Capture the cell that displays the provided text and extract its [X, Y] central coordinate. 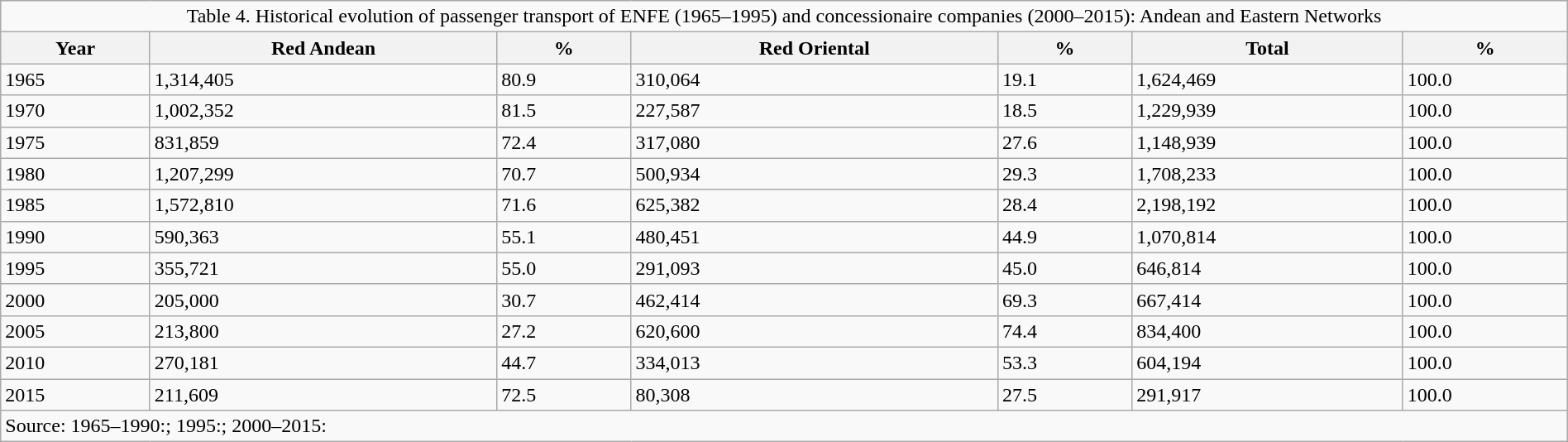
667,414 [1267, 300]
227,587 [815, 111]
19.1 [1064, 79]
80,308 [815, 395]
625,382 [815, 205]
831,859 [323, 142]
Table 4. Historical evolution of passenger transport of ENFE (1965–1995) and concessionaire companies (2000–2015): Andean and Eastern Networks [784, 17]
27.5 [1064, 395]
Source: 1965–1990:; 1995:; 2000–2015: [784, 426]
1985 [76, 205]
72.4 [564, 142]
1,229,939 [1267, 111]
646,814 [1267, 268]
Red Andean [323, 48]
44.9 [1064, 237]
1970 [76, 111]
620,600 [815, 331]
310,064 [815, 79]
55.1 [564, 237]
27.2 [564, 331]
53.3 [1064, 363]
2010 [76, 363]
2000 [76, 300]
Year [76, 48]
80.9 [564, 79]
1975 [76, 142]
834,400 [1267, 331]
291,093 [815, 268]
2015 [76, 395]
Red Oriental [815, 48]
213,800 [323, 331]
590,363 [323, 237]
2005 [76, 331]
81.5 [564, 111]
1995 [76, 268]
480,451 [815, 237]
Total [1267, 48]
69.3 [1064, 300]
1990 [76, 237]
28.4 [1064, 205]
1,572,810 [323, 205]
1,314,405 [323, 79]
27.6 [1064, 142]
2,198,192 [1267, 205]
70.7 [564, 174]
291,917 [1267, 395]
44.7 [564, 363]
604,194 [1267, 363]
462,414 [815, 300]
1,148,939 [1267, 142]
205,000 [323, 300]
1965 [76, 79]
30.7 [564, 300]
71.6 [564, 205]
72.5 [564, 395]
55.0 [564, 268]
355,721 [323, 268]
18.5 [1064, 111]
500,934 [815, 174]
1,624,469 [1267, 79]
1,002,352 [323, 111]
74.4 [1064, 331]
1980 [76, 174]
270,181 [323, 363]
45.0 [1064, 268]
334,013 [815, 363]
1,207,299 [323, 174]
211,609 [323, 395]
1,070,814 [1267, 237]
29.3 [1064, 174]
1,708,233 [1267, 174]
317,080 [815, 142]
